Return (x, y) of the center of cell containing provided text 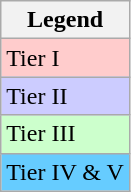
Tier IV & V (66, 172)
Tier III (66, 134)
Legend (66, 20)
Tier I (66, 58)
Tier II (66, 96)
